Return the (x, y) coordinate for the center point of the cell that contains the specified text.  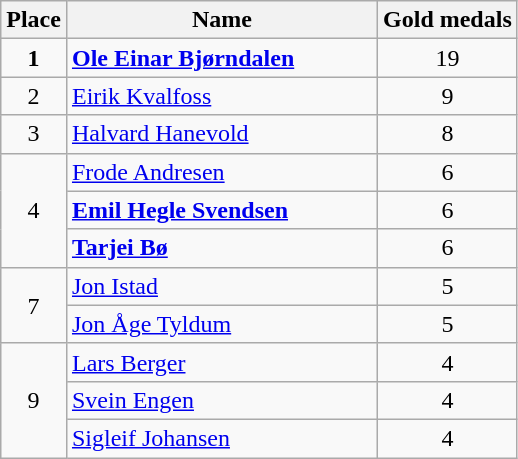
Emil Hegle Svendsen (222, 210)
Place (34, 20)
7 (34, 305)
Lars Berger (222, 362)
Ole Einar Bjørndalen (222, 58)
Gold medals (448, 20)
Name (222, 20)
19 (448, 58)
Eirik Kvalfoss (222, 96)
Frode Andresen (222, 172)
3 (34, 134)
Jon Istad (222, 286)
Tarjei Bø (222, 248)
Halvard Hanevold (222, 134)
1 (34, 58)
8 (448, 134)
Svein Engen (222, 400)
Sigleif Johansen (222, 438)
Jon Åge Tyldum (222, 324)
2 (34, 96)
